Scan for the cell matching the given text and deliver its [x, y] coordinate at center. 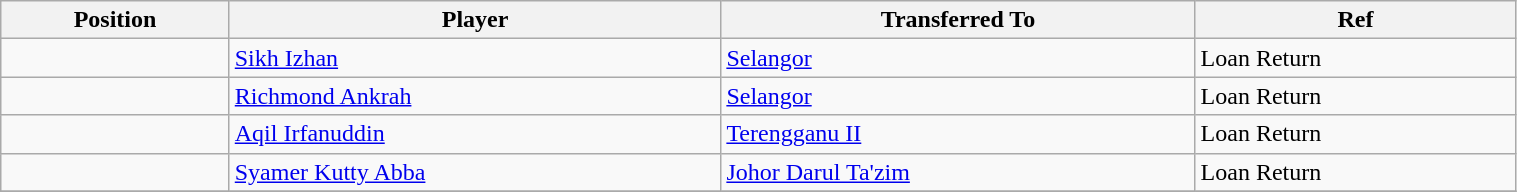
Position [115, 20]
Richmond Ankrah [475, 96]
Aqil Irfanuddin [475, 134]
Transferred To [958, 20]
Ref [1356, 20]
Player [475, 20]
Johor Darul Ta'zim [958, 172]
Syamer Kutty Abba [475, 172]
Sikh Izhan [475, 58]
Terengganu II [958, 134]
